Search for the cell housing the specified text and yield its [x, y] center coordinate. 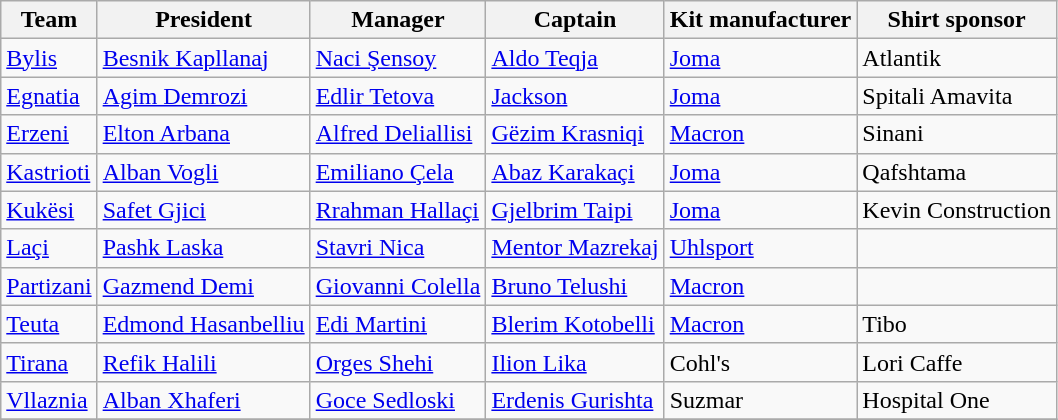
Lori Caffe [957, 362]
Refik Halili [204, 362]
Elton Arbana [204, 134]
Bylis [49, 58]
Cohl's [760, 362]
Qafshtama [957, 172]
Orges Shehi [398, 362]
Kit manufacturer [760, 20]
Giovanni Colella [398, 286]
Shirt sponsor [957, 20]
Edlir Tetova [398, 96]
Naci Şensoy [398, 58]
Egnatia [49, 96]
Sinani [957, 134]
Kastrioti [49, 172]
Alban Xhaferi [204, 400]
Bruno Telushi [575, 286]
Partizani [49, 286]
Jackson [575, 96]
Rrahman Hallaçi [398, 210]
Manager [398, 20]
Stavri Nica [398, 248]
Spitali Amavita [957, 96]
Agim Demrozi [204, 96]
Erdenis Gurishta [575, 400]
Erzeni [49, 134]
Mentor Mazrekaj [575, 248]
Abaz Karakaçi [575, 172]
Kevin Construction [957, 210]
Gazmend Demi [204, 286]
Gjelbrim Taipi [575, 210]
Team [49, 20]
Gëzim Krasniqi [575, 134]
Goce Sedloski [398, 400]
Besnik Kapllanaj [204, 58]
Atlantik [957, 58]
Tibo [957, 324]
Alban Vogli [204, 172]
Uhlsport [760, 248]
Aldo Teqja [575, 58]
Laçi [49, 248]
Suzmar [760, 400]
Captain [575, 20]
President [204, 20]
Teuta [49, 324]
Tirana [49, 362]
Edi Martini [398, 324]
Hospital One [957, 400]
Ilion Lika [575, 362]
Pashk Laska [204, 248]
Safet Gjici [204, 210]
Alfred Deliallisi [398, 134]
Vllaznia [49, 400]
Kukësi [49, 210]
Emiliano Çela [398, 172]
Edmond Hasanbelliu [204, 324]
Blerim Kotobelli [575, 324]
